Search for the cell housing the specified text and yield its [x, y] center coordinate. 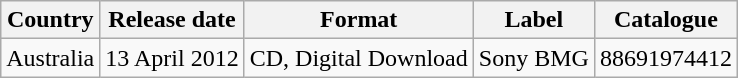
Format [358, 20]
CD, Digital Download [358, 58]
Australia [50, 58]
Sony BMG [534, 58]
Country [50, 20]
Label [534, 20]
13 April 2012 [172, 58]
88691974412 [666, 58]
Catalogue [666, 20]
Release date [172, 20]
